Scan for the cell matching the given text and deliver its [X, Y] coordinate at center. 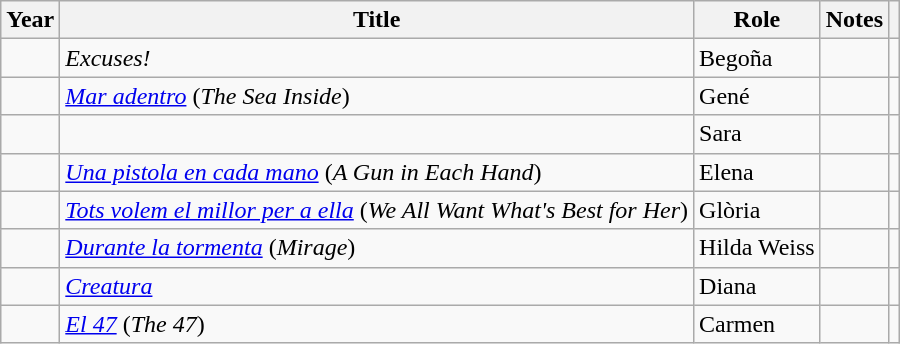
Notes [854, 20]
Year [30, 20]
Gené [758, 96]
Carmen [758, 324]
Elena [758, 172]
Sara [758, 134]
Mar adentro (The Sea Inside) [377, 96]
Diana [758, 286]
Hilda Weiss [758, 248]
Begoña [758, 58]
Glòria [758, 210]
El 47 (The 47) [377, 324]
Excuses! [377, 58]
Title [377, 20]
Role [758, 20]
Durante la tormenta (Mirage) [377, 248]
Creatura [377, 286]
Tots volem el millor per a ella (We All Want What's Best for Her) [377, 210]
Una pistola en cada mano (A Gun in Each Hand) [377, 172]
